Determine the (X, Y) coordinate at the center of the cell enclosing the given text.  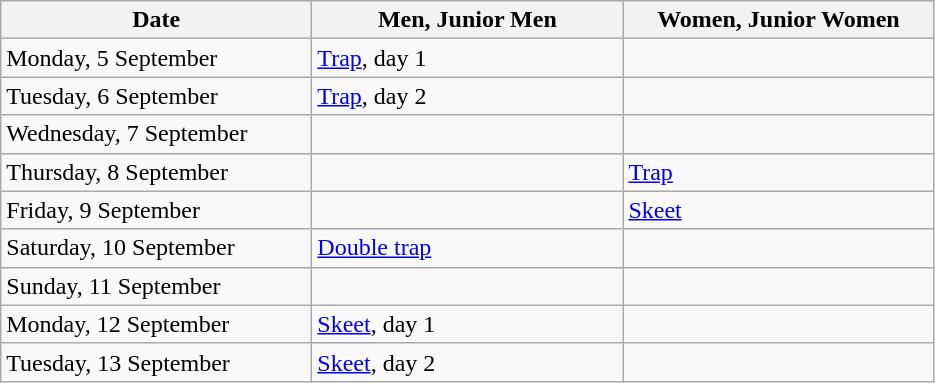
Wednesday, 7 September (156, 134)
Skeet, day 2 (468, 362)
Skeet (778, 210)
Monday, 5 September (156, 58)
Men, Junior Men (468, 20)
Date (156, 20)
Trap (778, 172)
Friday, 9 September (156, 210)
Trap, day 1 (468, 58)
Sunday, 11 September (156, 286)
Women, Junior Women (778, 20)
Double trap (468, 248)
Saturday, 10 September (156, 248)
Tuesday, 13 September (156, 362)
Skeet, day 1 (468, 324)
Monday, 12 September (156, 324)
Trap, day 2 (468, 96)
Thursday, 8 September (156, 172)
Tuesday, 6 September (156, 96)
